Locate the cell with the specified text and output its [X, Y] center coordinate. 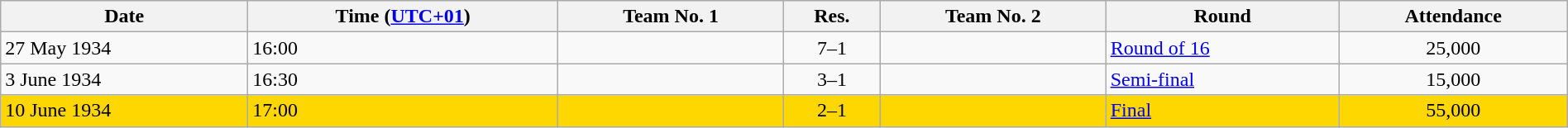
Team No. 2 [992, 17]
Round [1222, 17]
Res. [832, 17]
Time (UTC+01) [404, 17]
3–1 [832, 79]
55,000 [1453, 111]
Round of 16 [1222, 48]
27 May 1934 [124, 48]
Attendance [1453, 17]
3 June 1934 [124, 79]
Team No. 1 [672, 17]
7–1 [832, 48]
Semi-final [1222, 79]
10 June 1934 [124, 111]
15,000 [1453, 79]
Date [124, 17]
25,000 [1453, 48]
2–1 [832, 111]
17:00 [404, 111]
16:30 [404, 79]
Final [1222, 111]
16:00 [404, 48]
